Return the [x, y] coordinate for the center point of the cell that contains the specified text.  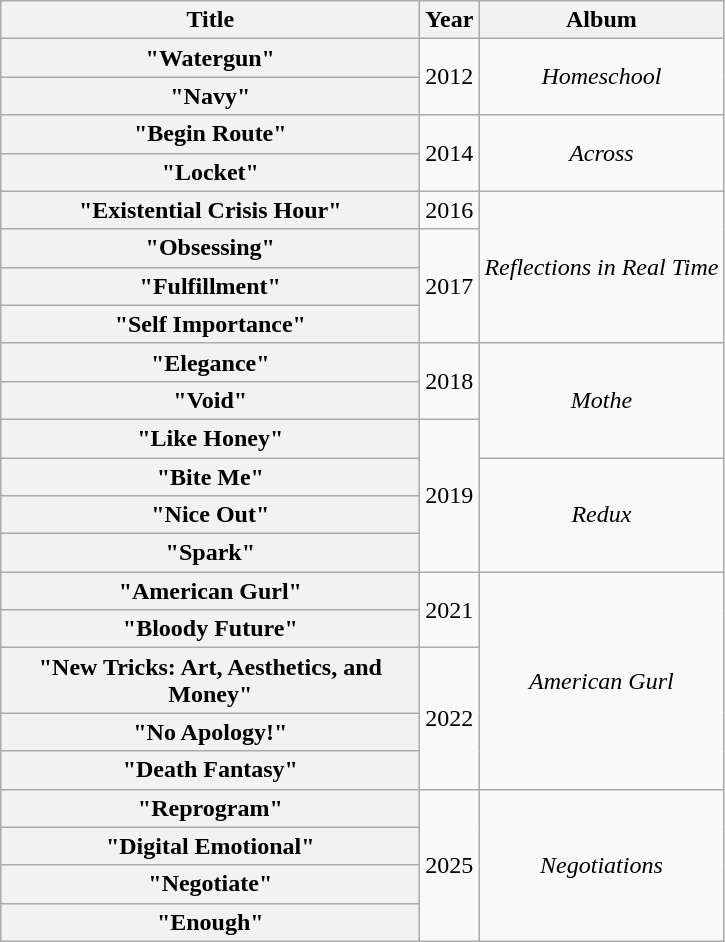
"Enough" [210, 922]
American Gurl [602, 680]
"Bloody Future" [210, 629]
"Locket" [210, 172]
Homeschool [602, 77]
"Reprogram" [210, 808]
"Obsessing" [210, 248]
"Nice Out" [210, 515]
2012 [450, 77]
Year [450, 20]
2022 [450, 718]
Title [210, 20]
"American Gurl" [210, 591]
"Negotiate" [210, 884]
2018 [450, 381]
"Like Honey" [210, 438]
"Death Fantasy" [210, 770]
Across [602, 153]
Mothe [602, 400]
2021 [450, 610]
Redux [602, 515]
"New Tricks: Art, Aesthetics, and Money" [210, 680]
"Self Importance" [210, 324]
"Fulfillment" [210, 286]
"Elegance" [210, 362]
"Digital Emotional" [210, 846]
"Existential Crisis Hour" [210, 210]
Reflections in Real Time [602, 267]
"Spark" [210, 553]
"Begin Route" [210, 134]
"Watergun" [210, 58]
2014 [450, 153]
"Navy" [210, 96]
"No Apology!" [210, 732]
Album [602, 20]
"Bite Me" [210, 477]
2017 [450, 286]
2019 [450, 495]
2016 [450, 210]
2025 [450, 865]
"Void" [210, 400]
Negotiations [602, 865]
